Pinpoint the cell where the given text exists, returning its (X, Y) midpoint coordinate. 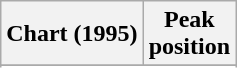
Peakposition (189, 34)
Chart (1995) (72, 34)
